Pinpoint the cell where the given text exists, returning its (X, Y) midpoint coordinate. 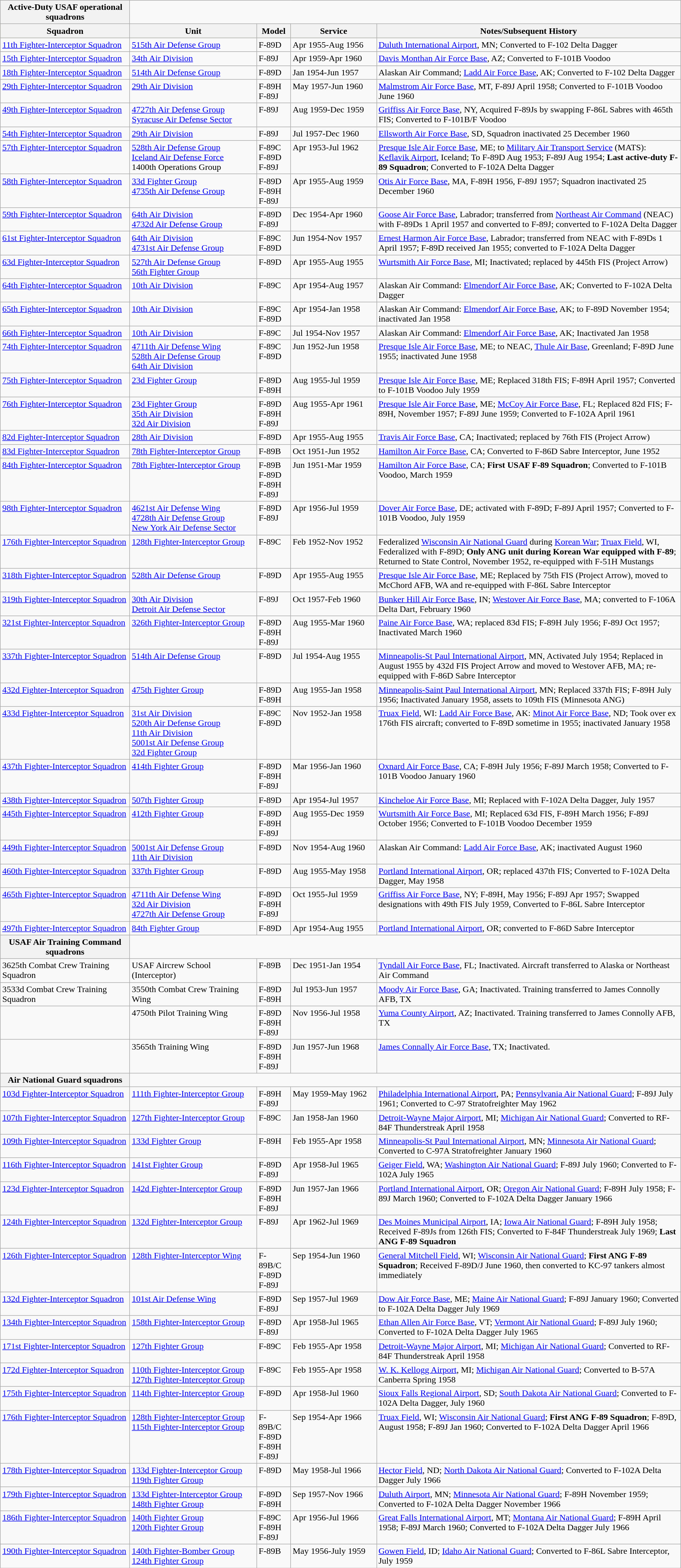
460th Fighter-Interceptor Squadron (65, 876)
Sep 1957-Jul 1969 (334, 1304)
Squadron (65, 31)
Hamilton Air Force Base, CA; First USAF F-89 Squadron; Converted to F-101B Voodoo, March 1959 (529, 479)
133d Fighter Group (194, 1146)
140th Fighter-Bomber Group124th Fighter Group (194, 1556)
Apr 1954-Aug 1957 (334, 290)
172d Fighter-Interceptor Squadron (65, 1374)
Apr 1956-Jul 1959 (334, 518)
Jun 1957-Jun 1968 (334, 1056)
Dow Air Force Base, ME; Maine Air National Guard; F-89J January 1960; Converted to F-102A Delta Dagger July 1969 (529, 1304)
75th Fighter-Interceptor Squadron (65, 385)
28th Air Division (194, 437)
82d Fighter-Interceptor Squadron (65, 437)
Sep 1954-Apr 1966 (334, 1437)
Jun 1952-Jun 1958 (334, 357)
133d Fighter-Interceptor Group148th Fighter Group (194, 1499)
Duluth Airport, MN; Minnesota Air National Guard; F-89H November 1959; Converted to F-102A Delta Dagger November 1966 (529, 1499)
Presque Isle Air Force Base, ME; McCoy Air Force Base, FL; Replaced 82d FIS; F-89H, November 1957; F-89J June 1959; Converted to F-102A April 1961 (529, 414)
4750th Pilot Training Wing (194, 1023)
475th Fighter Group (194, 694)
F-89H (274, 1146)
Sioux Falls Regional Airport, SD; South Dakota Air National Guard; Converted to F-102A Delta Dagger, July 1960 (529, 1398)
Yuma County Airport, AZ; Inactivated. Training transferred to James Connolly AFB, TX (529, 1023)
110th Fighter-Interceptor Group127th Fighter-Interceptor Group (194, 1374)
64th Fighter-Interceptor Squadron (65, 290)
Presque Isle Air Force Base, ME; to NEAC, Thule Air Base, Greenland; F-89D June 1955; inactivated June 1958 (529, 357)
Model (274, 31)
Ethan Allen Air Force Base, VT; Vermont Air National Guard; F-89J July 1960; Converted to F-102A Delta Dagger July 1965 (529, 1327)
Hector Field, ND; North Dakota Air National Guard; Converted to F-102A Delta Dagger July 1966 (529, 1475)
Alaskan Air Command: Ladd Air Force Base, AK; inactivated August 1960 (529, 852)
Active-Duty USAF operational squadrons (65, 12)
Minneapolis-Saint Paul International Airport, MN; Replaced 337th FIS; F-89H July 1956; Inactivated January 1958, assets to 109th FIS (Minnesota ANG) (529, 694)
142d Fighter-Interceptor Group (194, 1198)
57th Fighter-Interceptor Squadron (65, 157)
59th Fighter-Interceptor Squadron (65, 219)
Sep 1957-Nov 1966 (334, 1499)
528th Air Defense GroupIceland Air Defense Force1400th Operations Group (194, 157)
Otis Air Force Base, MA, F-89H 1956, F-89J 1957; Squadron inactivated 25 December 1960 (529, 191)
Dover Air Force Base, DE; activated with F-89D; F-89J April 1957; Converted to F-101B Voodoo, July 1959 (529, 518)
Alaskan Air Command: Elmendorf Air Force Base, AK; Converted to F-102A Delta Dagger (529, 290)
64th Air Division4731st Air Defense Group (194, 243)
321st Fighter-Interceptor Squadron (65, 632)
Geiger Field, WA; Washington Air National Guard; F-89J July 1960; Converted to F-102A July 1965 (529, 1170)
123d Fighter-Interceptor Squadron (65, 1198)
Apr 1955-Aug 1956 (334, 45)
Aug 1955-Jan 1958 (334, 694)
Notes/Subsequent History (529, 31)
132d Fighter-Interceptor Squadron (65, 1304)
465th Fighter-Interceptor Squadron (65, 904)
140th Fighter Group120th Fighter Group (194, 1527)
76th Fighter-Interceptor Squadron (65, 414)
515th Air Defense Group (194, 45)
Aug 1959-Dec 1959 (334, 115)
4621st Air Defense Wing4728th Air Defense GroupNew York Air Defense Sector (194, 518)
49th Fighter-Interceptor Squadron (65, 115)
128th Fighter-Interceptor Wing (194, 1270)
Apr 1956-Jul 1966 (334, 1527)
Griffiss Air Force Base, NY, Acquired F-89Js by swapping F-86L Sabres with 465th FIS; Converted to F-101B/F Voodoo (529, 115)
319th Fighter-Interceptor Squadron (65, 604)
USAF Air Training Command squadrons (65, 947)
33d Fighter Group4735th Air Defense Group (194, 191)
W. K. Kellogg Airport, MI; Michigan Air National Guard; Converted to B-57A Canberra Spring 1958 (529, 1374)
Nov 1956-Jul 1958 (334, 1023)
527th Air Defense Group56th Fighter Group (194, 266)
4711th Air Defense Wing32d Air Division4727th Air Defense Group (194, 904)
432d Fighter-Interceptor Squadron (65, 694)
126th Fighter-Interceptor Squadron (65, 1270)
Aug 1955-Apr 1961 (334, 414)
Ellsworth Air Force Base, SD, Squadron inactivated 25 December 1960 (529, 134)
Oct 1957-Feb 1960 (334, 604)
Service (334, 31)
Jan 1954-Jun 1957 (334, 72)
F-89B/CF-89DF-89HF-89J (274, 1437)
Apr 1959-Apr 1960 (334, 59)
F-89CF-89HF-89J (274, 1527)
84th Fighter-Interceptor Squadron (65, 479)
3550th Combat Crew Training Wing (194, 994)
Jun 1954-Nov 1957 (334, 243)
114th Fighter-Interceptor Group (194, 1398)
Duluth International Airport, MN; Converted to F-102 Delta Dagger (529, 45)
Paine Air Force Base, WA; replaced 83d FIS; F-89H July 1956; F-89J Oct 1957; Inactivated March 1960 (529, 632)
Wurtsmith Air Force Base, MI; Replaced 63d FIS, F-89H March 1956; F-89J October 1956; Converted to F-101B Voodoo December 1959 (529, 824)
445th Fighter-Interceptor Squadron (65, 824)
Gowen Field, ID; Idaho Air National Guard; Converted to F-86L Sabre Interceptor, July 1959 (529, 1556)
414th Fighter Group (194, 776)
Apr 1953-Jul 1962 (334, 157)
109th Fighter-Interceptor Squadron (65, 1146)
Great Falls International Airport, MT; Montana Air National Guard; F-89H April 1958; F-89J March 1960; Converted to F-102A Delta Dagger July 1966 (529, 1527)
Moody Air Force Base, GA; Inactivated. Training transferred to James Connolly AFB, TX (529, 994)
Tyndall Air Force Base, FL; Inactivated. Aircraft transferred to Alaska or Northeast Air Command (529, 971)
Air National Guard squadrons (65, 1080)
98th Fighter-Interceptor Squadron (65, 518)
Nov 1952-Jan 1958 (334, 733)
3565th Training Wing (194, 1056)
Jul 1954-Nov 1957 (334, 333)
Nov 1954-Aug 1960 (334, 852)
Apr 1954-Jul 1957 (334, 800)
Portland International Airport, OR; converted to F-86D Sabre Interceptor (529, 928)
F-89CF-89DF-89J (274, 157)
178th Fighter-Interceptor Squadron (65, 1475)
497th Fighter-Interceptor Squadron (65, 928)
30th Air DivisionDetroit Air Defense Sector (194, 604)
Davis Monthan Air Force Base, AZ; Converted to F-101B Voodoo (529, 59)
29th Fighter-Interceptor Squadron (65, 91)
Jun 1957-Jan 1966 (334, 1198)
5001st Air Defense Group11th Air Division (194, 852)
132d Fighter-Interceptor Group (194, 1232)
190th Fighter-Interceptor Squadron (65, 1556)
61st Fighter-Interceptor Squadron (65, 243)
Malmstrom Air Force Base, MT, F-89J April 1958; Converted to F-101B Voodoo June 1960 (529, 91)
107th Fighter-Interceptor Squadron (65, 1122)
Apr 1955-Aug 1959 (334, 191)
528th Air Defense Group (194, 580)
Aug 1955-Dec 1959 (334, 824)
54th Fighter-Interceptor Squadron (65, 134)
Apr 1954-Jan 1958 (334, 314)
May 1957-Jun 1960 (334, 91)
May 1956-July 1959 (334, 1556)
Jun 1951-Mar 1959 (334, 479)
412th Fighter Group (194, 824)
Alaskan Air Command; Ladd Air Force Base, AK; Converted to F-102 Delta Dagger (529, 72)
Dec 1954-Apr 1960 (334, 219)
23d Fighter Group (194, 385)
507th Fighter Group (194, 800)
Wurtsmith Air Force Base, MI; Inactivated; replaced by 445th FIS (Project Arrow) (529, 266)
USAF Aircrew School (Interceptor) (194, 971)
111th Fighter-Interceptor Group (194, 1099)
Portland International Airport, OR; Oregon Air National Guard; F-89H July 1958; F-89J March 1960; Converted to F-102A Delta Dagger January 1966 (529, 1198)
15th Fighter-Interceptor Squadron (65, 59)
65th Fighter-Interceptor Squadron (65, 314)
Sep 1954-Jun 1960 (334, 1270)
18th Fighter-Interceptor Squadron (65, 72)
23d Fighter Group35th Air Division32d Air Division (194, 414)
Philadelphia International Airport, PA; Pennsylvania Air National Guard; F-89J July 1961; Converted to C-97 Stratofreighter May 1962 (529, 1099)
May 1959-May 1962 (334, 1099)
326th Fighter-Interceptor Group (194, 632)
318th Fighter-Interceptor Squadron (65, 580)
Alaskan Air Command: Elmendorf Air Force Base, AK; Inactivated Jan 1958 (529, 333)
Oct 1955-Jul 1959 (334, 904)
175th Fighter-Interceptor Squadron (65, 1398)
171st Fighter-Interceptor Squadron (65, 1351)
Mar 1956-Jan 1960 (334, 776)
31st Air Division520th Air Defense Group11th Air Division5001st Air Defense Group32d Fighter Group (194, 733)
Apr 1962-Jul 1969 (334, 1232)
Presque Isle Air Force Base, ME; Replaced by 75th FIS (Project Arrow), moved to McChord AFB, WA and re-equipped with F-86L Sabre Interceptor (529, 580)
449th Fighter-Interceptor Squadron (65, 852)
101st Air Defense Wing (194, 1304)
437th Fighter-Interceptor Squadron (65, 776)
438th Fighter-Interceptor Squadron (65, 800)
Griffiss Air Force Base, NY; F-89H, May 1956; F-89J Apr 1957; Swapped designations with 49th FIS July 1959, Converted to F-86L Sabre Interceptor (529, 904)
127th Fighter-Interceptor Group (194, 1122)
127th Fighter Group (194, 1351)
433d Fighter-Interceptor Squadron (65, 733)
Hamilton Air Force Base, CA; Converted to F-86D Sabre Interceptor, June 1952 (529, 451)
124th Fighter-Interceptor Squadron (65, 1232)
128th Fighter-Interceptor Group (194, 552)
Jul 1953-Jun 1957 (334, 994)
Aug 1955-May 1958 (334, 876)
134th Fighter-Interceptor Squadron (65, 1327)
Bunker Hill Air Force Base, IN; Westover Air Force Base, MA; converted to F-106A Delta Dart, February 1960 (529, 604)
63d Fighter-Interceptor Squadron (65, 266)
Oxnard Air Force Base, CA; F-89H July 1956; F-89J March 1958; Converted to F-101B Voodoo January 1960 (529, 776)
128th Fighter-Interceptor Group115th Fighter-Interceptor Group (194, 1437)
Apr 1954-Aug 1955 (334, 928)
179th Fighter-Interceptor Squadron (65, 1499)
Minneapolis-St Paul International Airport, MN; Minnesota Air National Guard; Converted to C-97A Stratofreighter January 1960 (529, 1146)
Aug 1955-Jul 1959 (334, 385)
Feb 1952-Nov 1952 (334, 552)
4711th Air Defense Wing528th Air Defense Group64th Air Division (194, 357)
Apr 1958-Jul 1960 (334, 1398)
Aug 1955-Mar 1960 (334, 632)
11th Fighter-Interceptor Squadron (65, 45)
4727th Air Defense GroupSyracuse Air Defense Sector (194, 115)
66th Fighter-Interceptor Squadron (65, 333)
Portland International Airport, OR; replaced 437th FIS; Converted to F-102A Delta Dagger, May 1958 (529, 876)
84th Fighter Group (194, 928)
F-89B/CF-89DF-89J (274, 1270)
Jan 1958-Jan 1960 (334, 1122)
337th Fighter Group (194, 876)
Jul 1957-Dec 1960 (334, 134)
F-89BF-89DF-89HF-89J (274, 479)
64th Air Division4732d Air Defense Group (194, 219)
116th Fighter-Interceptor Squadron (65, 1170)
133d Fighter-Interceptor Group119th Fighter Group (194, 1475)
103d Fighter-Interceptor Squadron (65, 1099)
Dec 1951-Jan 1954 (334, 971)
James Connally Air Force Base, TX; Inactivated. (529, 1056)
58th Fighter-Interceptor Squadron (65, 191)
Presque Isle Air Force Base, ME; Replaced 318th FIS; F-89H April 1957; Converted to F-101B Voodoo July 1959 (529, 385)
Unit (194, 31)
Kincheloe Air Force Base, MI; Replaced with F-102A Delta Dagger, July 1957 (529, 800)
3625th Combat Crew Training Squadron (65, 971)
Alaskan Air Command: Elmendorf Air Force Base, AK; to F-89D November 1954; inactivated Jan 1958 (529, 314)
186th Fighter-Interceptor Squadron (65, 1527)
May 1958-Jul 1966 (334, 1475)
Jul 1954-Aug 1955 (334, 666)
Travis Air Force Base, CA; Inactivated; replaced by 76th FIS (Project Arrow) (529, 437)
Ernest Harmon Air Force Base, Labrador; transferred from NEAC with F-89Ds 1 April 1957; F-89D received Jan 1955; converted to F-102A Delta Dagger (529, 243)
158th Fighter-Interceptor Group (194, 1327)
83d Fighter-Interceptor Squadron (65, 451)
3533d Combat Crew Training Squadron (65, 994)
74th Fighter-Interceptor Squadron (65, 357)
Oct 1951-Jun 1952 (334, 451)
141st Fighter Group (194, 1170)
34th Air Division (194, 59)
337th Fighter-Interceptor Squadron (65, 666)
